Determine the (x, y) coordinate at the center of the cell enclosing the given text.  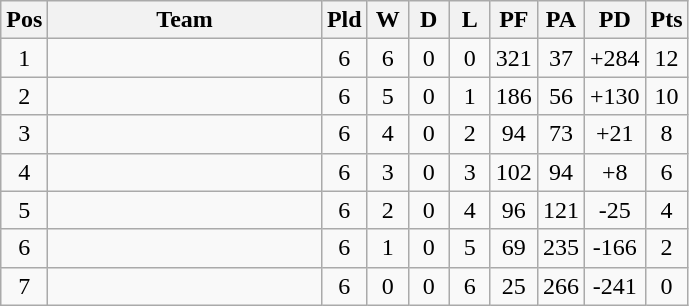
7 (24, 286)
L (470, 20)
Team (185, 20)
102 (514, 172)
+284 (614, 58)
321 (514, 58)
37 (560, 58)
12 (666, 58)
235 (560, 248)
69 (514, 248)
186 (514, 96)
73 (560, 134)
PA (560, 20)
56 (560, 96)
121 (560, 210)
-25 (614, 210)
266 (560, 286)
+8 (614, 172)
Pos (24, 20)
PD (614, 20)
+21 (614, 134)
8 (666, 134)
-166 (614, 248)
Pts (666, 20)
10 (666, 96)
25 (514, 286)
-241 (614, 286)
W (388, 20)
96 (514, 210)
D (428, 20)
PF (514, 20)
+130 (614, 96)
Pld (344, 20)
